Pinpoint the cell where the given text exists, returning its (X, Y) midpoint coordinate. 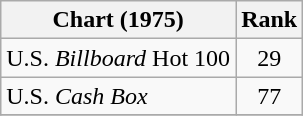
U.S. Billboard Hot 100 (118, 58)
29 (270, 58)
Rank (270, 20)
U.S. Cash Box (118, 96)
Chart (1975) (118, 20)
77 (270, 96)
